Provide the [x, y] coordinate of the cell's center where the given text is located.  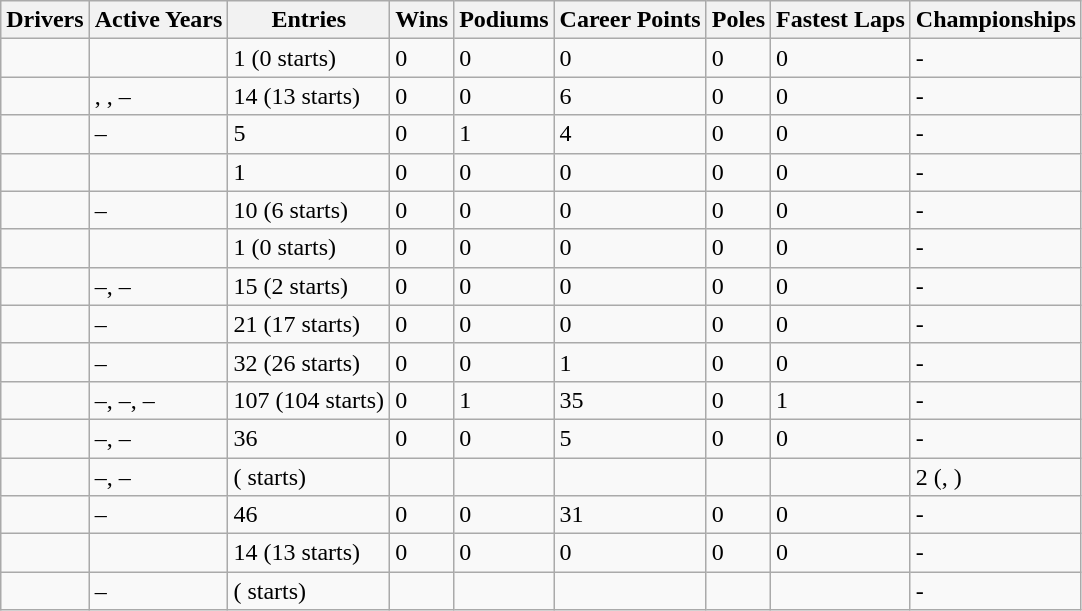
10 (6 starts) [309, 210]
Poles [738, 20]
32 (26 starts) [309, 362]
Career Points [630, 20]
46 [309, 515]
31 [630, 515]
Active Years [158, 20]
Championships [996, 20]
21 (17 starts) [309, 324]
, , – [158, 96]
Drivers [45, 20]
Podiums [504, 20]
6 [630, 96]
–, –, – [158, 400]
2 (, ) [996, 477]
4 [630, 134]
36 [309, 438]
15 (2 starts) [309, 286]
107 (104 starts) [309, 400]
Fastest Laps [841, 20]
35 [630, 400]
Wins [422, 20]
Entries [309, 20]
